From the cell containing the given text, extract its center point as (X, Y) coordinate. 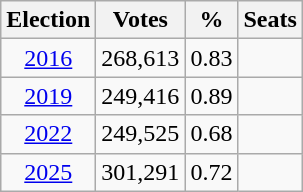
Election (48, 20)
2016 (48, 58)
Seats (270, 20)
0.83 (212, 58)
2025 (48, 172)
0.89 (212, 96)
249,416 (140, 96)
0.68 (212, 134)
0.72 (212, 172)
268,613 (140, 58)
2019 (48, 96)
2022 (48, 134)
301,291 (140, 172)
249,525 (140, 134)
Votes (140, 20)
% (212, 20)
